From the cell containing the given text, extract its center point as (x, y) coordinate. 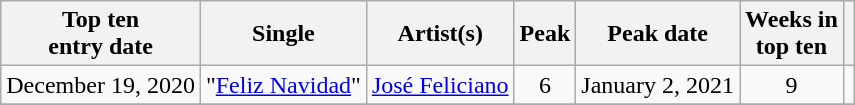
"Feliz Navidad" (283, 85)
Artist(s) (440, 34)
Weeks intop ten (792, 34)
Top tenentry date (101, 34)
José Feliciano (440, 85)
Single (283, 34)
Peak (545, 34)
6 (545, 85)
December 19, 2020 (101, 85)
Peak date (658, 34)
January 2, 2021 (658, 85)
9 (792, 85)
